Find where the given text appears and provide that cell's center as [X, Y] coordinate. 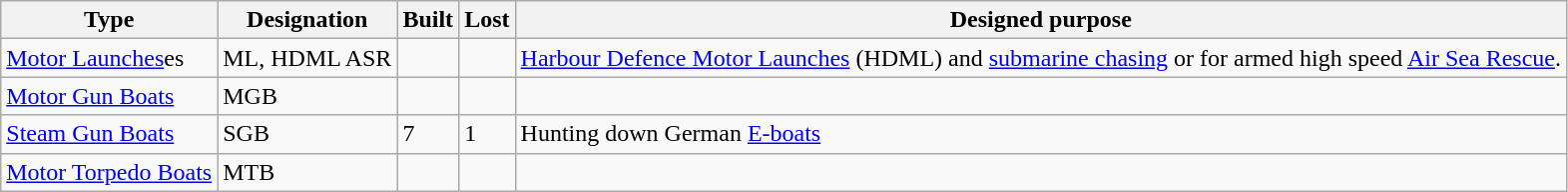
SGB [307, 134]
Designation [307, 20]
Hunting down German E-boats [1040, 134]
Steam Gun Boats [110, 134]
7 [428, 134]
MTB [307, 172]
Lost [487, 20]
Built [428, 20]
Type [110, 20]
Motor Launcheses [110, 58]
Motor Torpedo Boats [110, 172]
Harbour Defence Motor Launches (HDML) and submarine chasing or for armed high speed Air Sea Rescue. [1040, 58]
Motor Gun Boats [110, 96]
Designed purpose [1040, 20]
MGB [307, 96]
ML, HDML ASR [307, 58]
1 [487, 134]
